Capture the cell that displays the provided text and extract its (x, y) central coordinate. 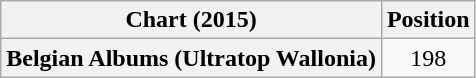
Position (428, 20)
Chart (2015) (192, 20)
Belgian Albums (Ultratop Wallonia) (192, 58)
198 (428, 58)
